Capture the cell that displays the provided text and extract its (x, y) central coordinate. 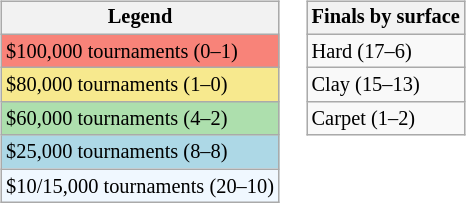
$100,000 tournaments (0–1) (140, 51)
Finals by surface (386, 18)
$25,000 tournaments (8–8) (140, 152)
Hard (17–6) (386, 51)
Clay (15–13) (386, 85)
$80,000 tournaments (1–0) (140, 85)
Carpet (1–2) (386, 119)
$10/15,000 tournaments (20–10) (140, 186)
$60,000 tournaments (4–2) (140, 119)
Legend (140, 18)
